Return the (X, Y) coordinate for the center point of the cell that contains the specified text.  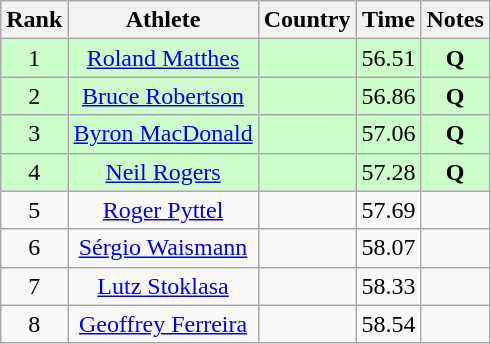
Byron MacDonald (163, 134)
56.86 (388, 96)
57.28 (388, 172)
Athlete (163, 20)
Rank (34, 20)
5 (34, 210)
Time (388, 20)
Roger Pyttel (163, 210)
8 (34, 324)
Country (307, 20)
Roland Matthes (163, 58)
Notes (455, 20)
56.51 (388, 58)
57.69 (388, 210)
Sérgio Waismann (163, 248)
58.33 (388, 286)
Neil Rogers (163, 172)
7 (34, 286)
Geoffrey Ferreira (163, 324)
57.06 (388, 134)
3 (34, 134)
1 (34, 58)
Bruce Robertson (163, 96)
2 (34, 96)
58.54 (388, 324)
58.07 (388, 248)
4 (34, 172)
6 (34, 248)
Lutz Stoklasa (163, 286)
